Determine the (X, Y) coordinate at the center of the cell enclosing the given text.  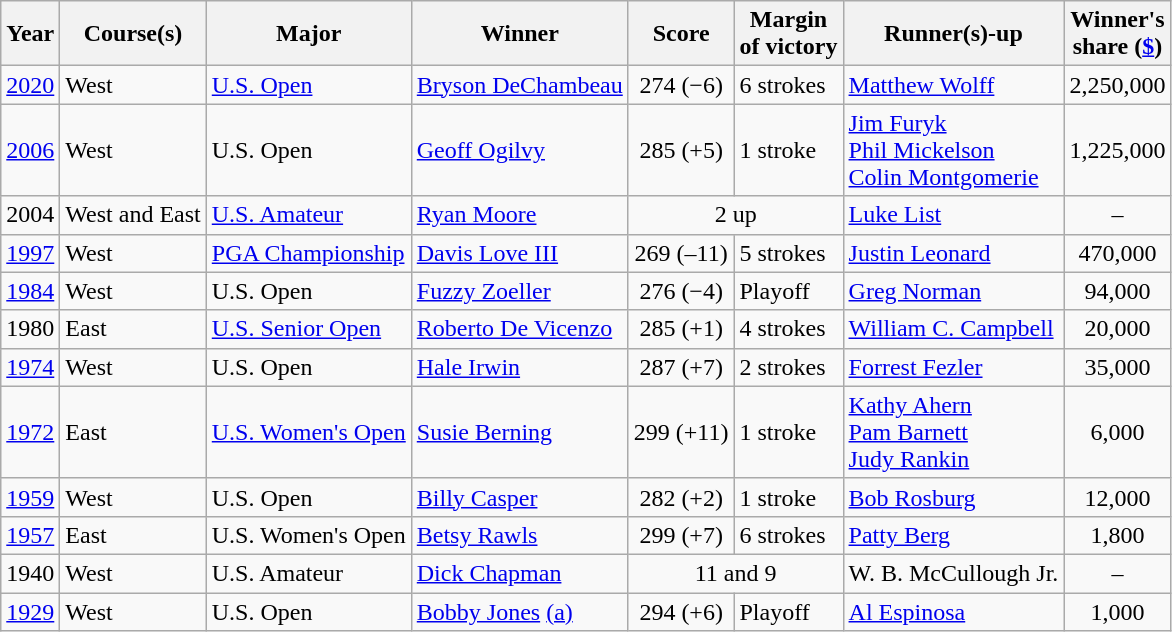
1997 (30, 253)
6,000 (1118, 432)
PGA Championship (308, 253)
285 (+5) (681, 150)
Matthew Wolff (954, 85)
Jim Furyk Phil Mickelson Colin Montgomerie (954, 150)
274 (−6) (681, 85)
Dick Chapman (520, 573)
1984 (30, 291)
4 strokes (788, 329)
282 (+2) (681, 497)
Billy Casper (520, 497)
269 (–11) (681, 253)
2 up (736, 215)
Justin Leonard (954, 253)
Betsy Rawls (520, 535)
Luke List (954, 215)
1,225,000 (1118, 150)
1929 (30, 611)
470,000 (1118, 253)
Fuzzy Zoeller (520, 291)
William C. Campbell (954, 329)
Bobby Jones (a) (520, 611)
Al Espinosa (954, 611)
1959 (30, 497)
294 (+6) (681, 611)
2020 (30, 85)
287 (+7) (681, 367)
35,000 (1118, 367)
1,000 (1118, 611)
Hale Irwin (520, 367)
2,250,000 (1118, 85)
Geoff Ogilvy (520, 150)
1,800 (1118, 535)
Course(s) (133, 34)
299 (+11) (681, 432)
Roberto De Vicenzo (520, 329)
Davis Love III (520, 253)
Greg Norman (954, 291)
2006 (30, 150)
1980 (30, 329)
2004 (30, 215)
276 (−4) (681, 291)
Score (681, 34)
5 strokes (788, 253)
Forrest Fezler (954, 367)
1940 (30, 573)
Winner (520, 34)
94,000 (1118, 291)
1957 (30, 535)
299 (+7) (681, 535)
Runner(s)-up (954, 34)
W. B. McCullough Jr. (954, 573)
Winner'sshare ($) (1118, 34)
1974 (30, 367)
U.S. Senior Open (308, 329)
Year (30, 34)
Patty Berg (954, 535)
West and East (133, 215)
12,000 (1118, 497)
Marginof victory (788, 34)
Bob Rosburg (954, 497)
11 and 9 (736, 573)
Kathy Ahern Pam Barnett Judy Rankin (954, 432)
Ryan Moore (520, 215)
Bryson DeChambeau (520, 85)
2 strokes (788, 367)
285 (+1) (681, 329)
20,000 (1118, 329)
1972 (30, 432)
Major (308, 34)
Susie Berning (520, 432)
